Capture the cell that displays the provided text and extract its (X, Y) central coordinate. 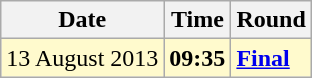
Round (271, 20)
Final (271, 58)
Date (82, 20)
09:35 (198, 58)
Time (198, 20)
13 August 2013 (82, 58)
